Identify which cell holds the provided text, then report its (x, y) central coordinate. 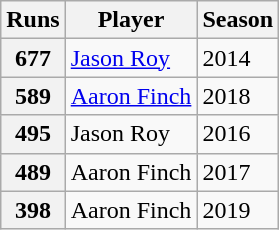
589 (33, 96)
2014 (238, 58)
Player (131, 20)
2018 (238, 96)
Season (238, 20)
495 (33, 134)
2016 (238, 134)
677 (33, 58)
2017 (238, 172)
2019 (238, 210)
398 (33, 210)
Runs (33, 20)
489 (33, 172)
